Extract the [X, Y] coordinate from the center of the cell holding the provided text.  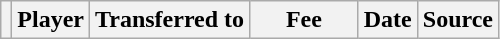
Transferred to [170, 20]
Date [388, 20]
Source [458, 20]
Fee [304, 20]
Player [51, 20]
